Return [x, y] of the center of cell containing provided text 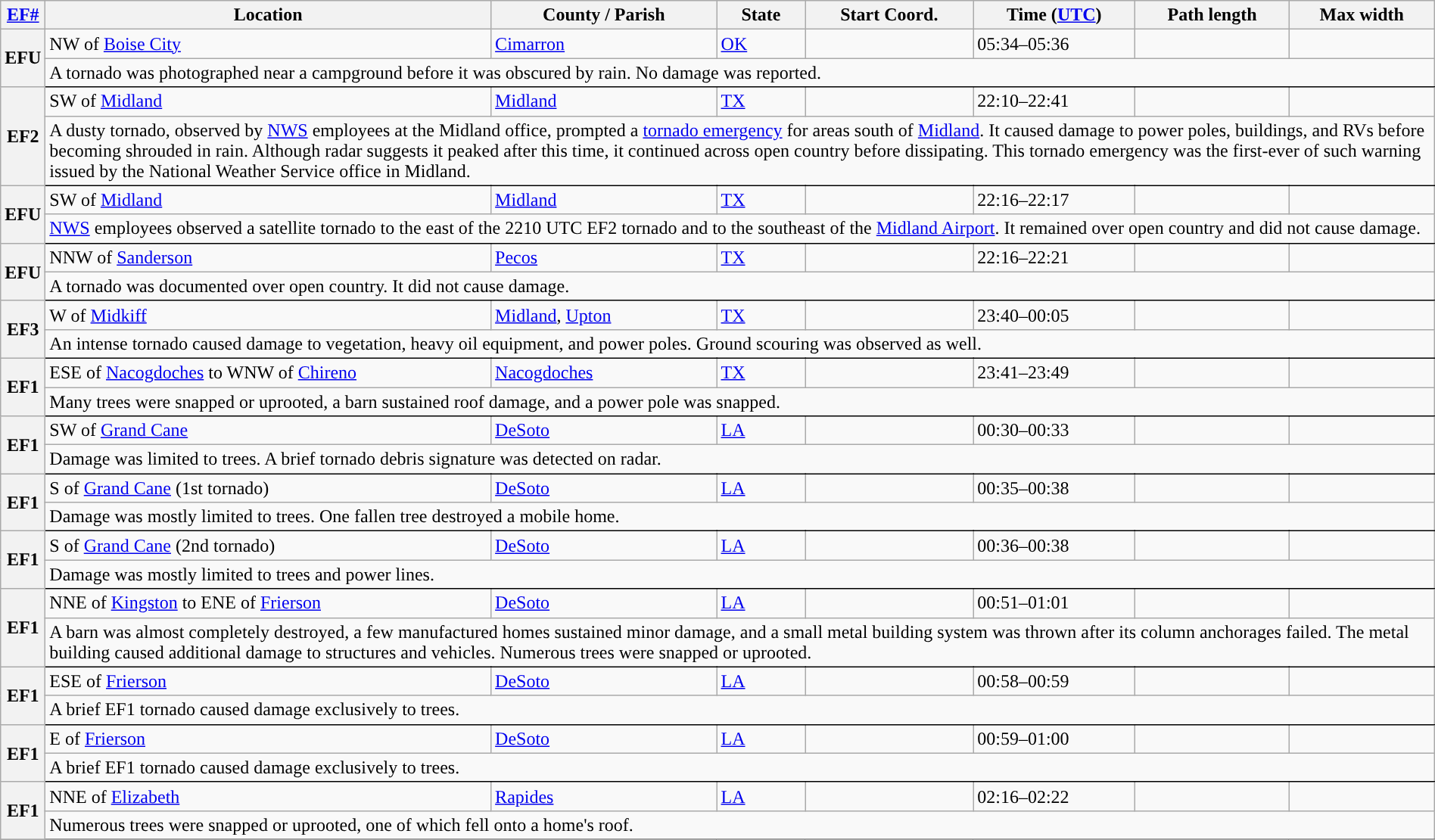
Damage was limited to trees. A brief tornado debris signature was detected on radar. [740, 459]
EF# [23, 15]
22:16–22:17 [1054, 200]
NNW of Sanderson [268, 257]
Start Coord. [889, 15]
05:34–05:36 [1054, 44]
Cimarron [604, 44]
Time (UTC) [1054, 15]
Nacogdoches [604, 372]
OK [761, 44]
A tornado was documented over open country. It did not cause damage. [740, 286]
Numerous trees were snapped or uprooted, one of which fell onto a home's roof. [740, 825]
NW of Boise City [268, 44]
ESE of Frierson [268, 681]
00:36–00:38 [1054, 546]
Damage was mostly limited to trees and power lines. [740, 574]
ESE of Nacogdoches to WNW of Chireno [268, 372]
00:30–00:33 [1054, 431]
00:51–01:01 [1054, 603]
Location [268, 15]
EF3 [23, 329]
County / Parish [604, 15]
Pecos [604, 257]
Many trees were snapped or uprooted, a barn sustained roof damage, and a power pole was snapped. [740, 402]
State [761, 15]
An intense tornado caused damage to vegetation, heavy oil equipment, and power poles. Ground scouring was observed as well. [740, 344]
NNE of Kingston to ENE of Frierson [268, 603]
23:40–00:05 [1054, 315]
Midland, Upton [604, 315]
22:16–22:21 [1054, 257]
NNE of Elizabeth [268, 796]
A tornado was photographed near a campground before it was obscured by rain. No damage was reported. [740, 73]
00:58–00:59 [1054, 681]
Max width [1362, 15]
00:59–01:00 [1054, 739]
Rapides [604, 796]
Damage was mostly limited to trees. One fallen tree destroyed a mobile home. [740, 517]
00:35–00:38 [1054, 488]
02:16–02:22 [1054, 796]
S of Grand Cane (1st tornado) [268, 488]
EF2 [23, 136]
W of Midkiff [268, 315]
SW of Grand Cane [268, 431]
23:41–23:49 [1054, 372]
Path length [1212, 15]
S of Grand Cane (2nd tornado) [268, 546]
22:10–22:41 [1054, 101]
E of Frierson [268, 739]
